Scan for the cell matching the given text and deliver its [x, y] coordinate at center. 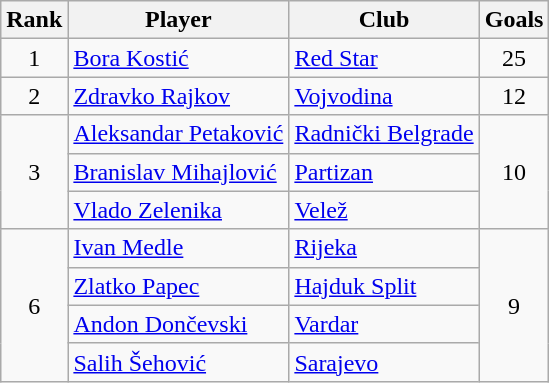
12 [514, 96]
Vojvodina [384, 96]
Bora Kostić [178, 58]
1 [34, 58]
10 [514, 172]
Player [178, 20]
Club [384, 20]
Aleksandar Petaković [178, 134]
Vardar [384, 324]
Partizan [384, 172]
Zdravko Rajkov [178, 96]
9 [514, 305]
2 [34, 96]
3 [34, 172]
Sarajevo [384, 362]
Zlatko Papec [178, 286]
Ivan Medle [178, 248]
Velež [384, 210]
Red Star [384, 58]
Rijeka [384, 248]
Hajduk Split [384, 286]
Goals [514, 20]
Radnički Belgrade [384, 134]
Branislav Mihajlović [178, 172]
25 [514, 58]
Vlado Zelenika [178, 210]
Rank [34, 20]
Salih Šehović [178, 362]
Andon Dončevski [178, 324]
6 [34, 305]
